Identify which cell holds the provided text, then report its (X, Y) central coordinate. 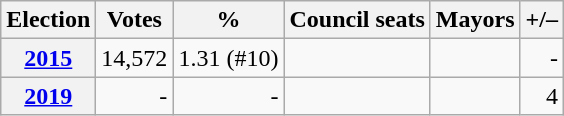
1.31 (#10) (228, 58)
% (228, 20)
Election (48, 20)
Council seats (357, 20)
Mayors (475, 20)
4 (542, 96)
Votes (134, 20)
2019 (48, 96)
+/– (542, 20)
14,572 (134, 58)
2015 (48, 58)
